Pinpoint the cell where the given text exists, returning its (X, Y) midpoint coordinate. 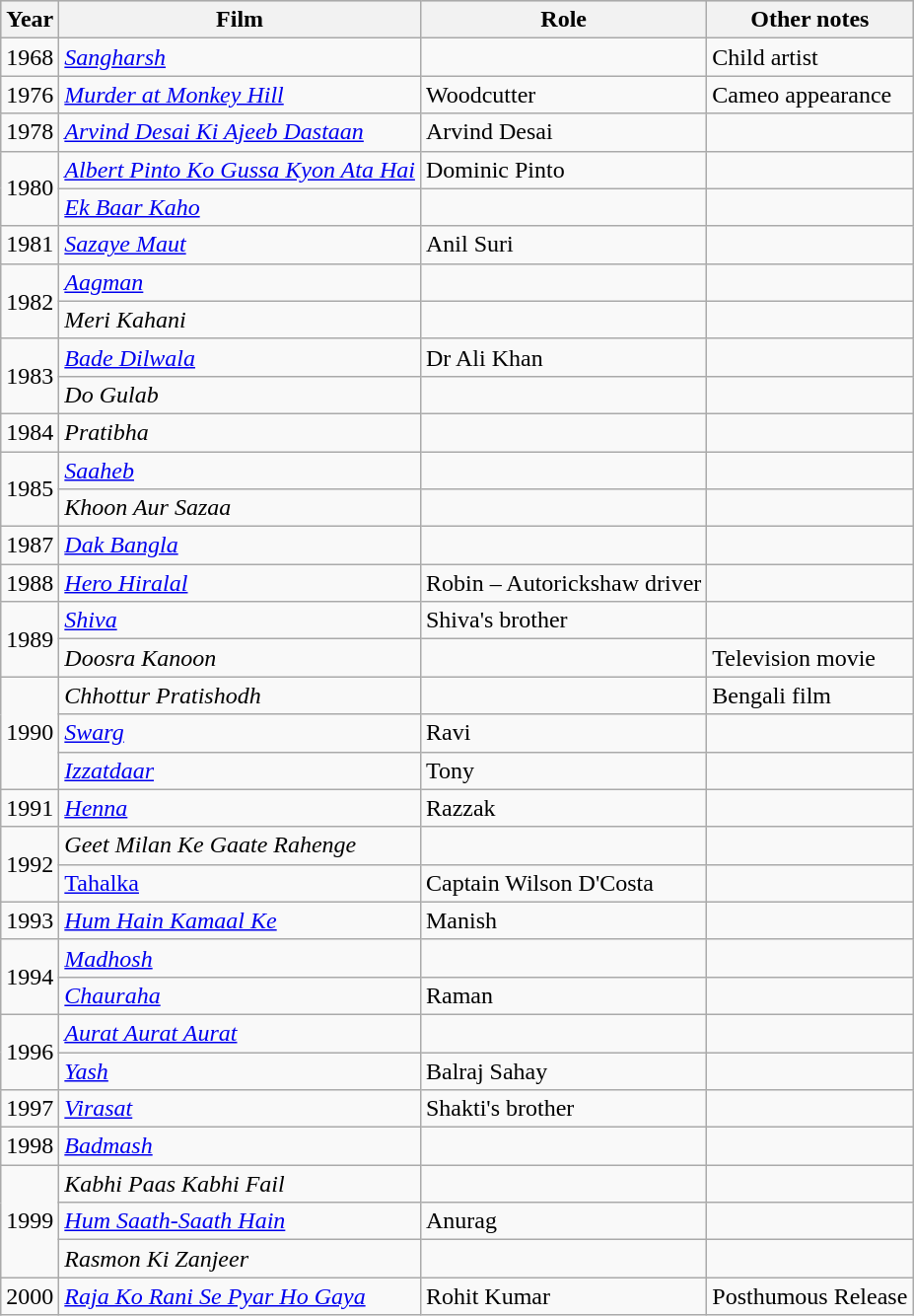
1988 (30, 583)
Hum Saath-Saath Hain (241, 1221)
Kabhi Paas Kabhi Fail (241, 1184)
Murder at Monkey Hill (241, 95)
Do Gulab (241, 395)
Razzak (563, 808)
Bade Dilwala (241, 357)
Yash (241, 1070)
1999 (30, 1221)
Tahalka (241, 883)
Dr Ali Khan (563, 357)
Posthumous Release (810, 1296)
1978 (30, 132)
Chauraha (241, 995)
Shakti's brother (563, 1109)
Virasat (241, 1109)
Role (563, 20)
Aagman (241, 282)
Hum Hain Kamaal Ke (241, 920)
Swarg (241, 733)
1997 (30, 1109)
1987 (30, 546)
Henna (241, 808)
Pratibha (241, 432)
1980 (30, 188)
Tony (563, 770)
1981 (30, 245)
Meri Kahani (241, 320)
Izzatdaar (241, 770)
Bengali film (810, 695)
Film (241, 20)
Saaheb (241, 471)
Robin – Autorickshaw driver (563, 583)
Hero Hiralal (241, 583)
1989 (30, 639)
1991 (30, 808)
Child artist (810, 57)
Shiva's brother (563, 621)
1998 (30, 1146)
Doosra Kanoon (241, 658)
Madhosh (241, 958)
2000 (30, 1296)
1992 (30, 864)
1994 (30, 977)
1993 (30, 920)
Anil Suri (563, 245)
Chhottur Pratishodh (241, 695)
Arvind Desai (563, 132)
1983 (30, 376)
Raman (563, 995)
1985 (30, 489)
1976 (30, 95)
Shiva (241, 621)
1996 (30, 1052)
Balraj Sahay (563, 1070)
Ek Baar Kaho (241, 207)
Rohit Kumar (563, 1296)
Year (30, 20)
Albert Pinto Ko Gussa Kyon Ata Hai (241, 170)
Other notes (810, 20)
1984 (30, 432)
Television movie (810, 658)
Geet Milan Ke Gaate Rahenge (241, 845)
Aurat Aurat Aurat (241, 1033)
1968 (30, 57)
Arvind Desai Ki Ajeeb Dastaan (241, 132)
Khoon Aur Sazaa (241, 508)
Woodcutter (563, 95)
Captain Wilson D'Costa (563, 883)
1982 (30, 301)
Manish (563, 920)
1990 (30, 733)
Cameo appearance (810, 95)
Ravi (563, 733)
Anurag (563, 1221)
Rasmon Ki Zanjeer (241, 1259)
Badmash (241, 1146)
Sazaye Maut (241, 245)
Dominic Pinto (563, 170)
Dak Bangla (241, 546)
Sangharsh (241, 57)
Raja Ko Rani Se Pyar Ho Gaya (241, 1296)
